For the text-containing cell, return its midpoint in (x, y) coordinate format. 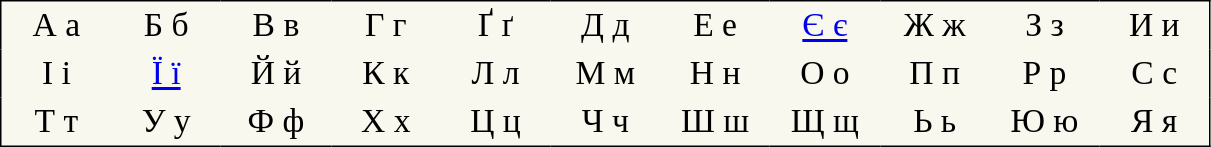
С с (1154, 74)
Н н (715, 74)
Г г (386, 26)
Т т (56, 122)
І і (56, 74)
Ї ї (166, 74)
Щ щ (825, 122)
Ч ч (605, 122)
В в (276, 26)
Л л (496, 74)
Ж ж (935, 26)
Р р (1045, 74)
З з (1045, 26)
Б б (166, 26)
Ш ш (715, 122)
К к (386, 74)
У у (166, 122)
Ю ю (1045, 122)
М м (605, 74)
Ф ф (276, 122)
Ц ц (496, 122)
Е е (715, 26)
О о (825, 74)
Д д (605, 26)
Й й (276, 74)
И и (1154, 26)
Я я (1154, 122)
А а (56, 26)
Ь ь (935, 122)
Х х (386, 122)
Є є (825, 26)
Ґ ґ (496, 26)
П п (935, 74)
